Locate the cell with the specified text and output its [X, Y] center coordinate. 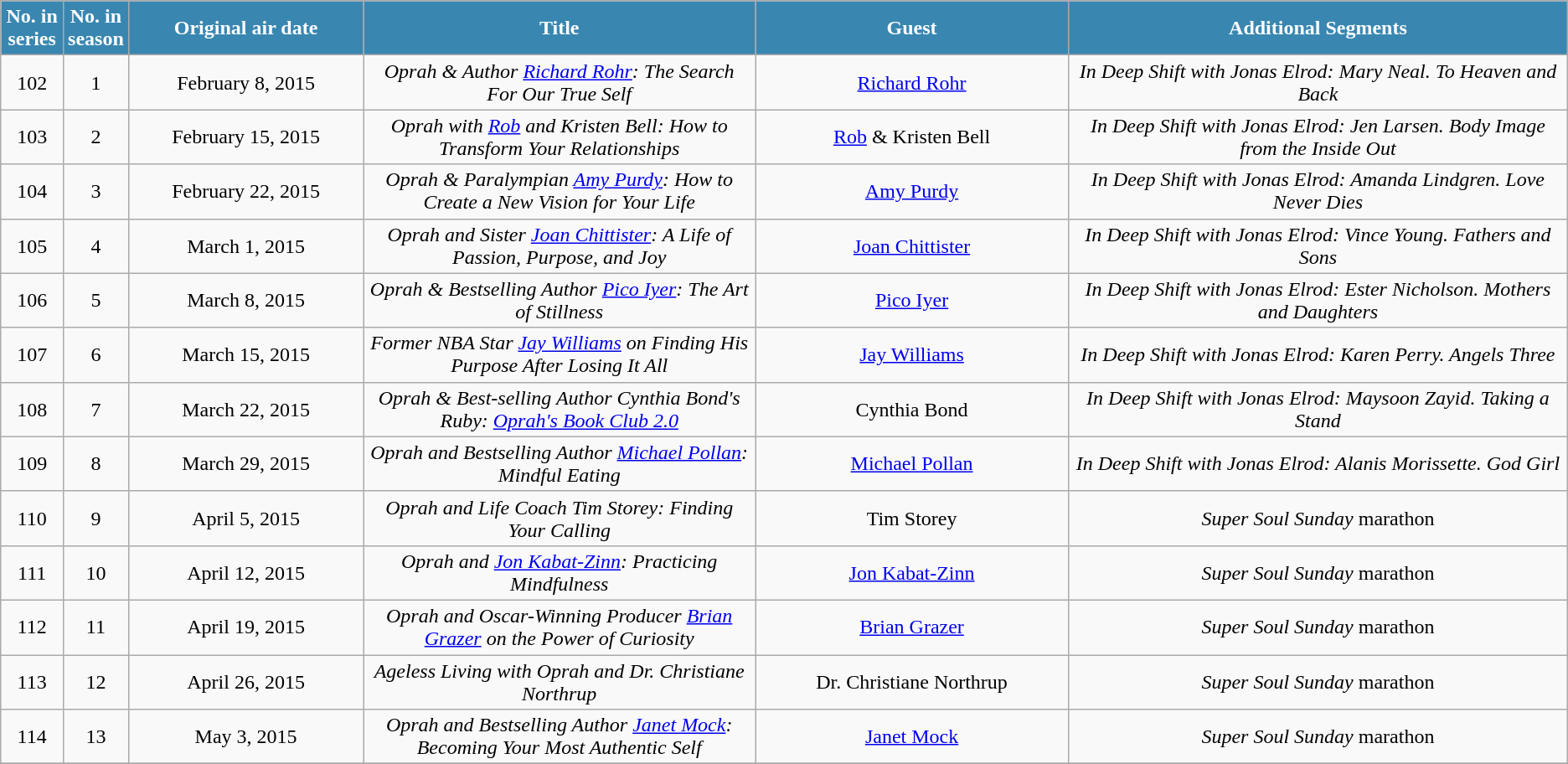
103 [32, 137]
13 [96, 737]
April 26, 2015 [246, 682]
March 1, 2015 [246, 246]
In Deep Shift with Jonas Elrod: Alanis Morissette. God Girl [1318, 464]
109 [32, 464]
In Deep Shift with Jonas Elrod: Mary Neal. To Heaven and Back [1318, 82]
107 [32, 355]
Michael Pollan [912, 464]
In Deep Shift with Jonas Elrod: Ester Nicholson. Mothers and Daughters [1318, 300]
Oprah and Life Coach Tim Storey: Finding Your Calling [560, 518]
Pico Iyer [912, 300]
No. inseries [32, 28]
Ageless Living with Oprah and Dr. Christiane Northrup [560, 682]
February 8, 2015 [246, 82]
Title [560, 28]
9 [96, 518]
Richard Rohr [912, 82]
102 [32, 82]
Oprah & Best-selling Author Cynthia Bond's Ruby: Oprah's Book Club 2.0 [560, 409]
Guest [912, 28]
4 [96, 246]
In Deep Shift with Jonas Elrod: Vince Young. Fathers and Sons [1318, 246]
Joan Chittister [912, 246]
104 [32, 191]
111 [32, 573]
Cynthia Bond [912, 409]
March 15, 2015 [246, 355]
Brian Grazer [912, 627]
March 22, 2015 [246, 409]
114 [32, 737]
Dr. Christiane Northrup [912, 682]
Former NBA Star Jay Williams on Finding His Purpose After Losing It All [560, 355]
8 [96, 464]
3 [96, 191]
Oprah and Bestselling Author Michael Pollan: Mindful Eating [560, 464]
12 [96, 682]
April 5, 2015 [246, 518]
Oprah & Bestselling Author Pico Iyer: The Art of Stillness [560, 300]
110 [32, 518]
Oprah & Paralympian Amy Purdy: How to Create a New Vision for Your Life [560, 191]
5 [96, 300]
2 [96, 137]
10 [96, 573]
March 29, 2015 [246, 464]
Oprah and Sister Joan Chittister: A Life of Passion, Purpose, and Joy [560, 246]
11 [96, 627]
Oprah and Jon Kabat-Zinn: Practicing Mindfulness [560, 573]
Jon Kabat-Zinn [912, 573]
105 [32, 246]
7 [96, 409]
April 12, 2015 [246, 573]
Additional Segments [1318, 28]
In Deep Shift with Jonas Elrod: Jen Larsen. Body Image from the Inside Out [1318, 137]
May 3, 2015 [246, 737]
Tim Storey [912, 518]
April 19, 2015 [246, 627]
Janet Mock [912, 737]
113 [32, 682]
Rob & Kristen Bell [912, 137]
112 [32, 627]
6 [96, 355]
February 15, 2015 [246, 137]
Oprah and Bestselling Author Janet Mock: Becoming Your Most Authentic Self [560, 737]
Amy Purdy [912, 191]
Oprah and Oscar-Winning Producer Brian Grazer on the Power of Curiosity [560, 627]
108 [32, 409]
Oprah with Rob and Kristen Bell: How to Transform Your Relationships [560, 137]
Jay Williams [912, 355]
Original air date [246, 28]
No. inseason [96, 28]
In Deep Shift with Jonas Elrod: Karen Perry. Angels Three [1318, 355]
1 [96, 82]
In Deep Shift with Jonas Elrod: Maysoon Zayid. Taking a Stand [1318, 409]
In Deep Shift with Jonas Elrod: Amanda Lindgren. Love Never Dies [1318, 191]
February 22, 2015 [246, 191]
March 8, 2015 [246, 300]
106 [32, 300]
Oprah & Author Richard Rohr: The Search For Our True Self [560, 82]
